Return the (x, y) coordinate for the center point of the cell that contains the specified text.  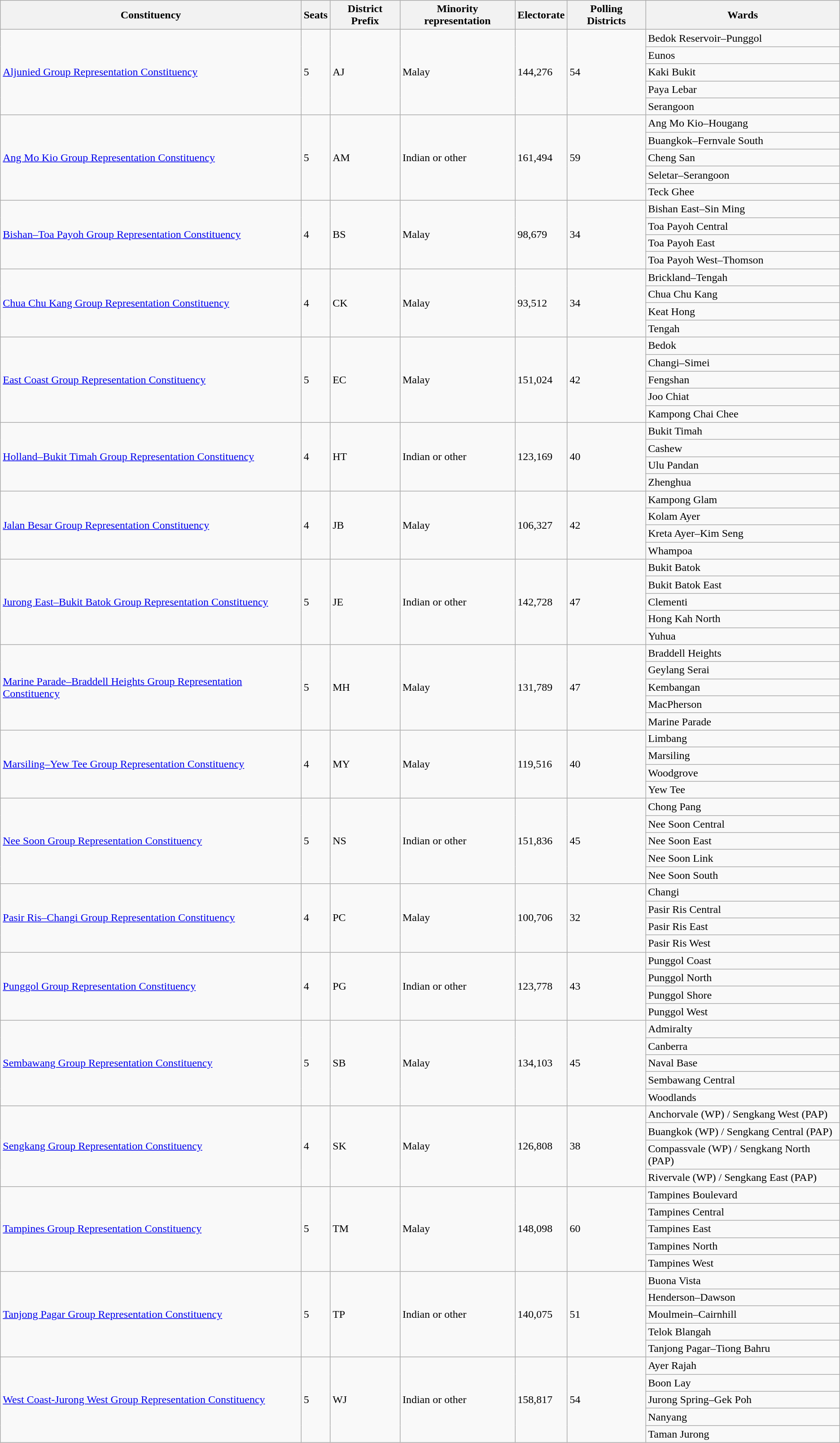
Teck Ghee (743, 192)
Tampines West (743, 1263)
Tanjong Pagar Group Representation Constituency (151, 1314)
Naval Base (743, 1063)
Pasir Ris Central (743, 909)
Marine Parade–Braddell Heights Group Representation Constituency (151, 687)
Ang Mo Kio Group Representation Constituency (151, 158)
Punggol Group Representation Constituency (151, 986)
Kreta Ayer–Kim Seng (743, 534)
JB (365, 525)
158,817 (541, 1400)
Jurong East–Bukit Batok Group Representation Constituency (151, 602)
Chua Chu Kang (743, 294)
TP (365, 1314)
Fengshan (743, 380)
MY (365, 764)
HT (365, 456)
Punggol West (743, 1012)
Kaki Bukit (743, 72)
Buangkok (WP) / Sengkang Central (PAP) (743, 1132)
Anchorvale (WP) / Sengkang West (PAP) (743, 1114)
131,789 (541, 687)
Nee Soon South (743, 875)
Changi (743, 892)
Brickland–Tengah (743, 277)
Buona Vista (743, 1280)
Pasir Ris East (743, 926)
38 (607, 1146)
Nee Soon Link (743, 858)
Nee Soon East (743, 841)
CK (365, 303)
60 (607, 1229)
Minority representation (457, 15)
Toa Payoh West–Thomson (743, 260)
West Coast-Jurong West Group Representation Constituency (151, 1400)
Pasir Ris West (743, 943)
MacPherson (743, 704)
Pasir Ris–Changi Group Representation Constituency (151, 918)
Nee Soon Group Representation Constituency (151, 841)
Limbang (743, 738)
Tampines Central (743, 1212)
Constituency (151, 15)
Serangoon (743, 106)
Tengah (743, 329)
142,728 (541, 602)
East Coast Group Representation Constituency (151, 380)
Changi–Simei (743, 363)
District Prefix (365, 15)
148,098 (541, 1229)
Tanjong Pagar–Tiong Bahru (743, 1349)
Bedok Reservoir–Punggol (743, 38)
Admiralty (743, 1029)
Electorate (541, 15)
Seats (315, 15)
Jalan Besar Group Representation Constituency (151, 525)
MH (365, 687)
Punggol North (743, 978)
Bishan–Toa Payoh Group Representation Constituency (151, 234)
BS (365, 234)
Keat Hong (743, 311)
Bishan East–Sin Ming (743, 209)
123,778 (541, 986)
Ayer Rajah (743, 1366)
Seletar–Serangoon (743, 175)
Zhenghua (743, 482)
SB (365, 1063)
Canberra (743, 1046)
151,024 (541, 380)
106,327 (541, 525)
43 (607, 986)
Aljunied Group Representation Constituency (151, 72)
Cheng San (743, 158)
Boon Lay (743, 1383)
Marsiling (743, 755)
Holland–Bukit Timah Group Representation Constituency (151, 456)
Marine Parade (743, 721)
Telok Blangah (743, 1332)
EC (365, 380)
134,103 (541, 1063)
Taman Jurong (743, 1434)
Cashew (743, 448)
Sengkang Group Representation Constituency (151, 1146)
Sembawang Central (743, 1080)
Wards (743, 15)
Yuhua (743, 636)
Ang Mo Kio–Hougang (743, 123)
Geylang Serai (743, 670)
JE (365, 602)
144,276 (541, 72)
161,494 (541, 158)
Kolam Ayer (743, 517)
SK (365, 1146)
Joo Chiat (743, 397)
Jurong Spring–Gek Poh (743, 1400)
Sembawang Group Representation Constituency (151, 1063)
Chua Chu Kang Group Representation Constituency (151, 303)
Toa Payoh East (743, 243)
Tampines East (743, 1229)
51 (607, 1314)
WJ (365, 1400)
93,512 (541, 303)
Toa Payoh Central (743, 226)
Paya Lebar (743, 89)
Buangkok–Fernvale South (743, 140)
TM (365, 1229)
Yew Tee (743, 790)
Hong Kah North (743, 619)
Kampong Chai Chee (743, 414)
Ulu Pandan (743, 465)
Nanyang (743, 1417)
Punggol Coast (743, 961)
Whampoa (743, 551)
NS (365, 841)
Bukit Timah (743, 431)
PC (365, 918)
Henderson–Dawson (743, 1297)
Woodlands (743, 1097)
Braddell Heights (743, 653)
140,075 (541, 1314)
119,516 (541, 764)
98,679 (541, 234)
Eunos (743, 55)
100,706 (541, 918)
Moulmein–Cairnhill (743, 1314)
Bukit Batok East (743, 585)
Bukit Batok (743, 568)
59 (607, 158)
Woodgrove (743, 772)
Bedok (743, 346)
AJ (365, 72)
PG (365, 986)
126,808 (541, 1146)
Tampines Boulevard (743, 1195)
Kembangan (743, 687)
Kampong Glam (743, 500)
151,836 (541, 841)
Tampines North (743, 1246)
123,169 (541, 456)
Clementi (743, 602)
Compassvale (WP) / Sengkang North (PAP) (743, 1154)
AM (365, 158)
32 (607, 918)
Punggol Shore (743, 995)
Polling Districts (607, 15)
Nee Soon Central (743, 824)
Marsiling–Yew Tee Group Representation Constituency (151, 764)
Tampines Group Representation Constituency (151, 1229)
Rivervale (WP) / Sengkang East (PAP) (743, 1178)
Chong Pang (743, 807)
